Capture the cell that displays the provided text and extract its [X, Y] central coordinate. 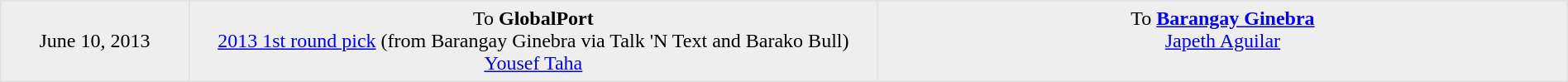
To GlobalPort2013 1st round pick (from Barangay Ginebra via Talk 'N Text and Barako Bull)Yousef Taha [533, 41]
To Barangay GinebraJapeth Aguilar [1223, 41]
June 10, 2013 [94, 41]
